Return the [x, y] coordinate for the center point of the cell that contains the specified text.  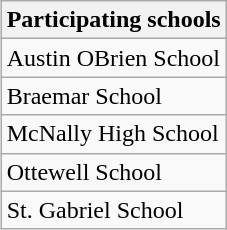
Participating schools [114, 20]
St. Gabriel School [114, 210]
Austin OBrien School [114, 58]
Ottewell School [114, 172]
Braemar School [114, 96]
McNally High School [114, 134]
